Locate the cell with the specified text and output its [X, Y] center coordinate. 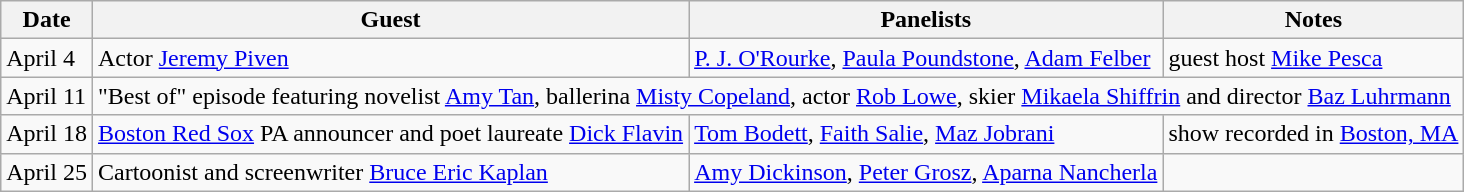
Boston Red Sox PA announcer and poet laureate Dick Flavin [390, 134]
Panelists [926, 20]
Actor Jeremy Piven [390, 58]
Notes [1314, 20]
Amy Dickinson, Peter Grosz, Aparna Nancherla [926, 172]
April 11 [47, 96]
Guest [390, 20]
"Best of" episode featuring novelist Amy Tan, ballerina Misty Copeland, actor Rob Lowe, skier Mikaela Shiffrin and director Baz Luhrmann [778, 96]
guest host Mike Pesca [1314, 58]
Date [47, 20]
April 25 [47, 172]
April 4 [47, 58]
Tom Bodett, Faith Salie, Maz Jobrani [926, 134]
April 18 [47, 134]
P. J. O'Rourke, Paula Poundstone, Adam Felber [926, 58]
Cartoonist and screenwriter Bruce Eric Kaplan [390, 172]
show recorded in Boston, MA [1314, 134]
